Return (X, Y) of the center of cell containing provided text 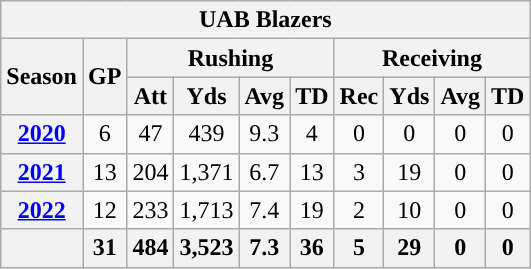
UAB Blazers (266, 20)
2020 (42, 134)
36 (312, 248)
439 (206, 134)
5 (359, 248)
3 (359, 172)
31 (104, 248)
10 (410, 210)
12 (104, 210)
Rec (359, 96)
1,371 (206, 172)
4 (312, 134)
GP (104, 77)
2 (359, 210)
233 (150, 210)
2022 (42, 210)
9.3 (264, 134)
29 (410, 248)
1,713 (206, 210)
484 (150, 248)
3,523 (206, 248)
Receiving (432, 58)
Rushing (230, 58)
204 (150, 172)
47 (150, 134)
Season (42, 77)
7.3 (264, 248)
6 (104, 134)
7.4 (264, 210)
2021 (42, 172)
Att (150, 96)
6.7 (264, 172)
